Output the (X, Y) coordinate of the center of the cell containing the given text.  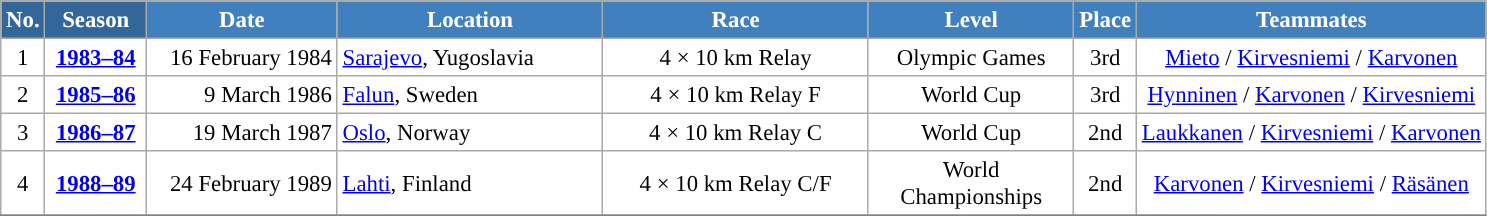
1985–86 (96, 95)
Lahti, Finland (470, 184)
2 (23, 95)
Olympic Games (971, 58)
1 (23, 58)
19 March 1987 (242, 133)
Season (96, 20)
Place (1105, 20)
Falun, Sweden (470, 95)
Sarajevo, Yugoslavia (470, 58)
Race (736, 20)
4 × 10 km Relay F (736, 95)
4 × 10 km Relay C/F (736, 184)
4 × 10 km Relay (736, 58)
Mieto / Kirvesniemi / Karvonen (1311, 58)
Laukkanen / Kirvesniemi / Karvonen (1311, 133)
Teammates (1311, 20)
Oslo, Norway (470, 133)
1983–84 (96, 58)
World Championships (971, 184)
1986–87 (96, 133)
4 × 10 km Relay C (736, 133)
16 February 1984 (242, 58)
1988–89 (96, 184)
Karvonen / Kirvesniemi / Räsänen (1311, 184)
24 February 1989 (242, 184)
4 (23, 184)
Location (470, 20)
9 March 1986 (242, 95)
No. (23, 20)
3 (23, 133)
Hynninen / Karvonen / Kirvesniemi (1311, 95)
Level (971, 20)
Date (242, 20)
